From the cell containing the given text, extract its center point as (x, y) coordinate. 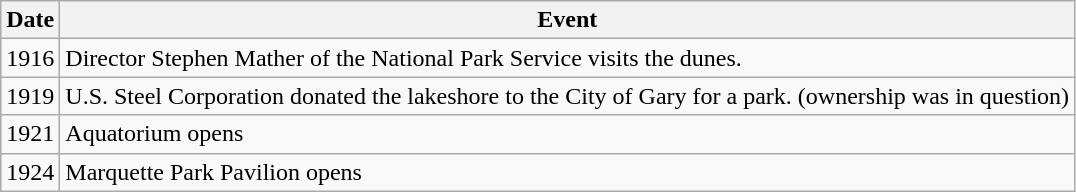
Aquatorium opens (568, 134)
Marquette Park Pavilion opens (568, 172)
Date (30, 20)
1919 (30, 96)
1921 (30, 134)
1916 (30, 58)
U.S. Steel Corporation donated the lakeshore to the City of Gary for a park. (ownership was in question) (568, 96)
Director Stephen Mather of the National Park Service visits the dunes. (568, 58)
Event (568, 20)
1924 (30, 172)
